Search for the cell housing the specified text and yield its (X, Y) center coordinate. 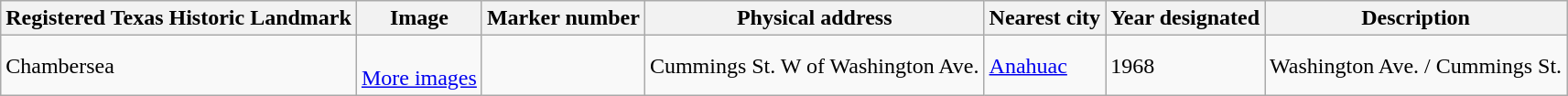
Washington Ave. / Cummings St. (1416, 66)
Description (1416, 18)
Image (419, 18)
Marker number (563, 18)
Chambersea (179, 66)
1968 (1185, 66)
Cummings St. W of Washington Ave. (815, 66)
Anahuac (1045, 66)
Physical address (815, 18)
Year designated (1185, 18)
Nearest city (1045, 18)
Registered Texas Historic Landmark (179, 18)
More images (419, 66)
